Capture the cell that displays the provided text and extract its [X, Y] central coordinate. 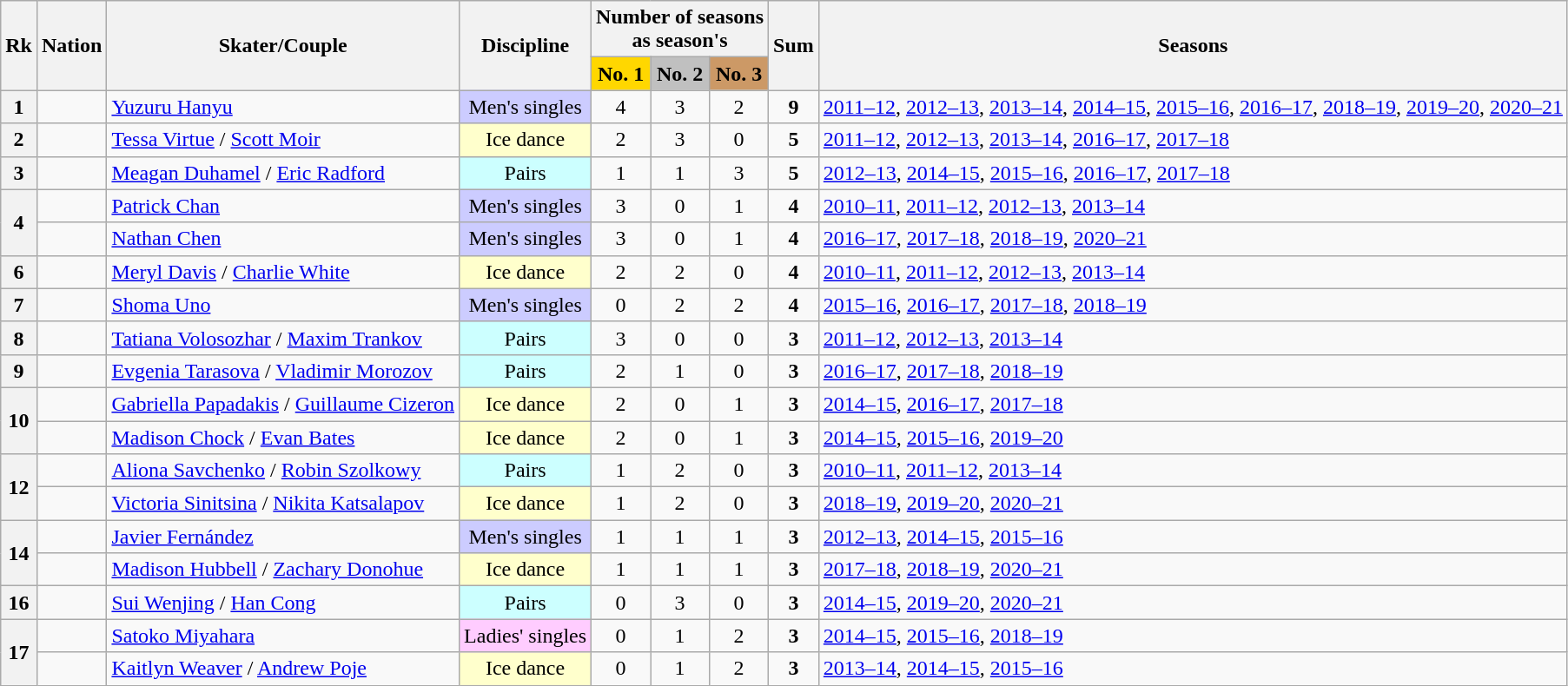
Victoria Sinitsina / Nikita Katsalapov [283, 504]
Meryl Davis / Charlie White [283, 272]
Kaitlyn Weaver / Andrew Poje [283, 669]
Skater/Couple [283, 45]
Patrick Chan [283, 206]
17 [19, 652]
12 [19, 487]
2014–15, 2015–16, 2018–19 [1193, 636]
Satoko Miyahara [283, 636]
Javier Fernández [283, 537]
2012–13, 2014–15, 2015–16, 2016–17, 2017–18 [1193, 173]
Yuzuru Hanyu [283, 107]
2013–14, 2014–15, 2015–16 [1193, 669]
2011–12, 2012–13, 2013–14, 2016–17, 2017–18 [1193, 140]
No. 1 [621, 74]
Nathan Chen [283, 239]
Nation [71, 45]
2014–15, 2016–17, 2017–18 [1193, 404]
2016–17, 2017–18, 2018–19 [1193, 371]
14 [19, 553]
2016–17, 2017–18, 2018–19, 2020–21 [1193, 239]
Sum [794, 45]
2017–18, 2018–19, 2020–21 [1193, 570]
Seasons [1193, 45]
Tessa Virtue / Scott Moir [283, 140]
Gabriella Papadakis / Guillaume Cizeron [283, 404]
2018–19, 2019–20, 2020–21 [1193, 504]
Ladies' singles [526, 636]
2015–16, 2016–17, 2017–18, 2018–19 [1193, 305]
Madison Hubbell / Zachary Donohue [283, 570]
7 [19, 305]
16 [19, 603]
2014–15, 2019–20, 2020–21 [1193, 603]
No. 3 [739, 74]
Shoma Uno [283, 305]
2011–12, 2012–13, 2013–14 [1193, 338]
10 [19, 420]
Number of seasonsas season's [680, 30]
Sui Wenjing / Han Cong [283, 603]
Rk [19, 45]
2014–15, 2015–16, 2019–20 [1193, 437]
Evgenia Tarasova / Vladimir Morozov [283, 371]
Madison Chock / Evan Bates [283, 437]
No. 2 [680, 74]
2012–13, 2014–15, 2015–16 [1193, 537]
Aliona Savchenko / Robin Szolkowy [283, 471]
8 [19, 338]
2010–11, 2011–12, 2013–14 [1193, 471]
Discipline [526, 45]
6 [19, 272]
2011–12, 2012–13, 2013–14, 2014–15, 2015–16, 2016–17, 2018–19, 2019–20, 2020–21 [1193, 107]
Tatiana Volosozhar / Maxim Trankov [283, 338]
Meagan Duhamel / Eric Radford [283, 173]
